Find where the given text appears and provide that cell's center as (X, Y) coordinate. 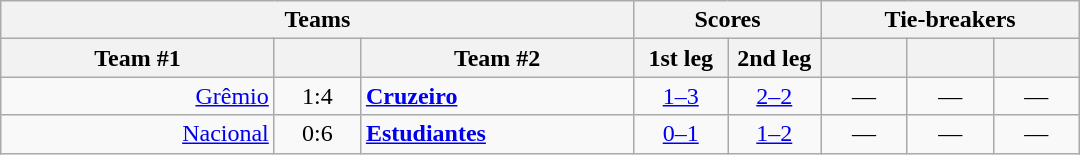
Teams (318, 20)
Team #2 (497, 58)
Team #1 (138, 58)
Scores (728, 20)
1st leg (681, 58)
1–3 (681, 96)
2–2 (775, 96)
1:4 (317, 96)
Estudiantes (497, 134)
Grêmio (138, 96)
0–1 (681, 134)
1–2 (775, 134)
Nacional (138, 134)
Cruzeiro (497, 96)
2nd leg (775, 58)
Tie-breakers (950, 20)
0:6 (317, 134)
